Output the [X, Y] coordinate of the center of the cell containing the given text.  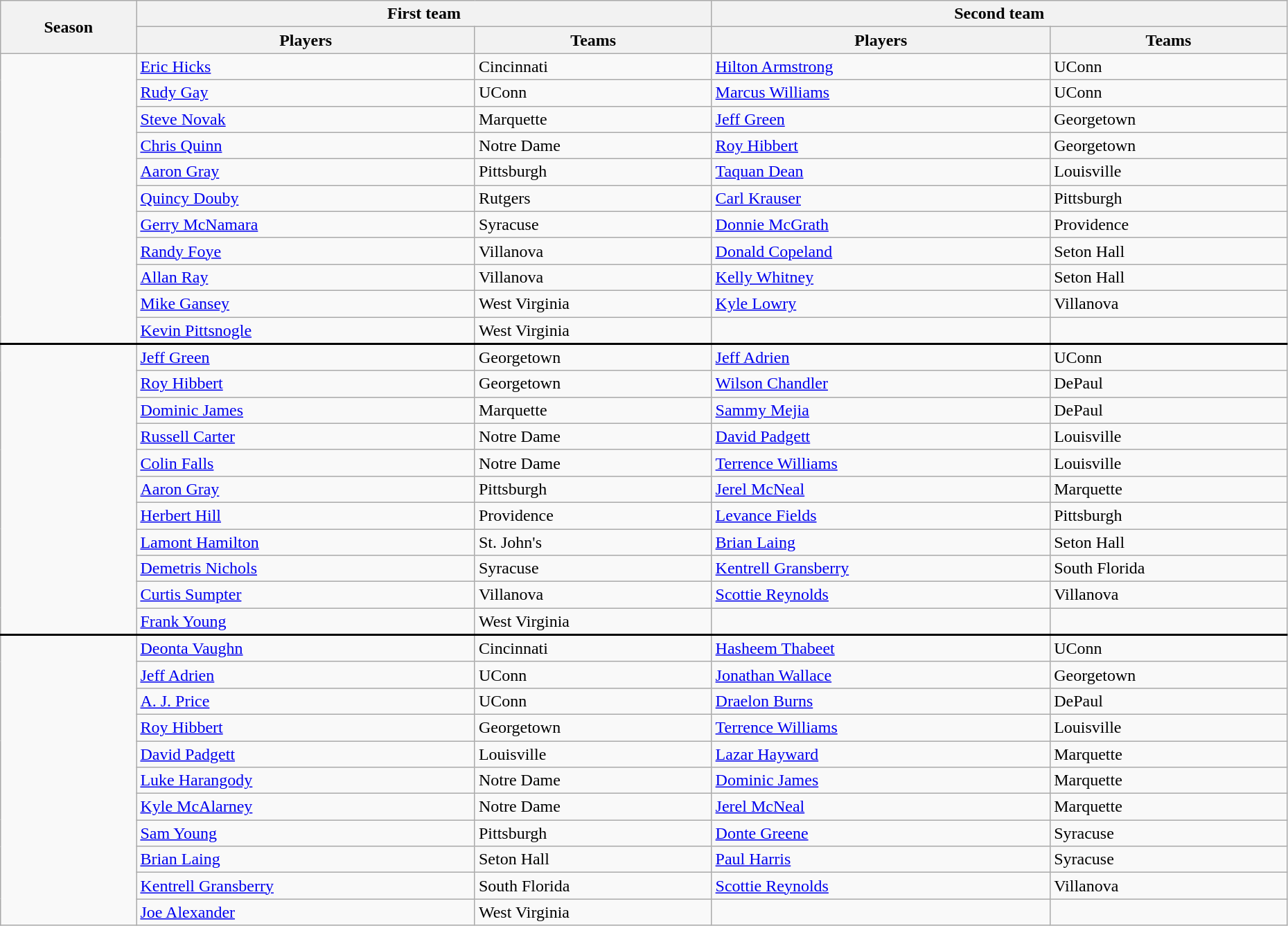
Sam Young [306, 833]
Donnie McGrath [881, 224]
Deonta Vaughn [306, 648]
Kelly Whitney [881, 277]
Kyle McAlarney [306, 807]
Russell Carter [306, 436]
Carl Krauser [881, 198]
Randy Foye [306, 251]
Rudy Gay [306, 93]
Donald Copeland [881, 251]
Lazar Hayward [881, 754]
Draelon Burns [881, 701]
Kevin Pittsnogle [306, 331]
Chris Quinn [306, 145]
Hilton Armstrong [881, 66]
Demetris Nichols [306, 569]
Kyle Lowry [881, 303]
Paul Harris [881, 860]
Marcus Williams [881, 93]
Jonathan Wallace [881, 675]
A. J. Price [306, 701]
Herbert Hill [306, 515]
Quincy Douby [306, 198]
Rutgers [593, 198]
Lamont Hamilton [306, 542]
Mike Gansey [306, 303]
Second team [999, 14]
Allan Ray [306, 277]
Wilson Chandler [881, 384]
Colin Falls [306, 463]
First team [424, 14]
Frank Young [306, 622]
Levance Fields [881, 515]
Gerry McNamara [306, 224]
Taquan Dean [881, 172]
Joe Alexander [306, 912]
Curtis Sumpter [306, 595]
Donte Greene [881, 833]
Luke Harangody [306, 781]
Season [69, 27]
St. John's [593, 542]
Sammy Mejia [881, 410]
Eric Hicks [306, 66]
Steve Novak [306, 119]
Hasheem Thabeet [881, 648]
